Identify which cell holds the provided text, then report its [X, Y] central coordinate. 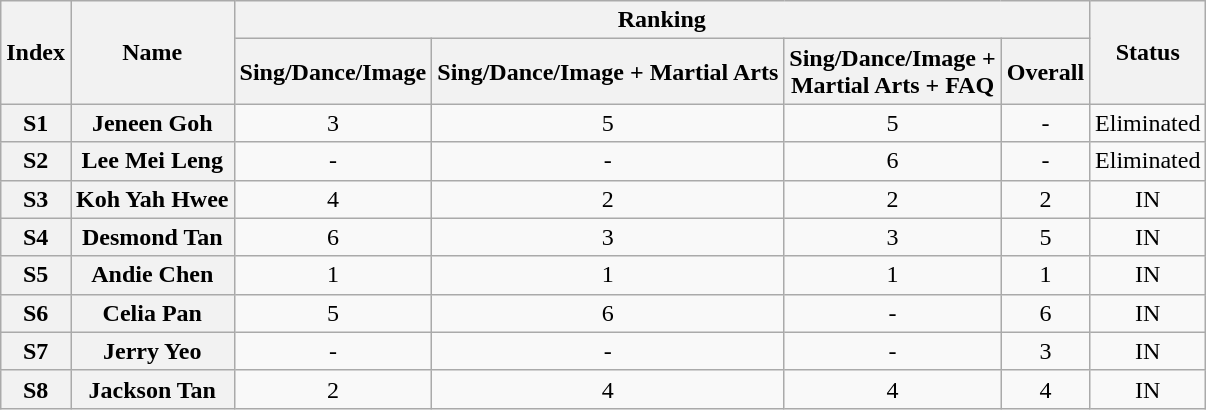
Lee Mei Leng [152, 161]
Celia Pan [152, 313]
Jackson Tan [152, 389]
Sing/Dance/Image + Martial Arts + FAQ [892, 72]
S4 [36, 237]
Andie Chen [152, 275]
Sing/Dance/Image + Martial Arts [608, 72]
Ranking [662, 20]
Index [36, 52]
Sing/Dance/Image [333, 72]
Jeneen Goh [152, 123]
Desmond Tan [152, 237]
S7 [36, 351]
Overall [1045, 72]
S6 [36, 313]
Jerry Yeo [152, 351]
S1 [36, 123]
Status [1148, 52]
Name [152, 52]
Koh Yah Hwee [152, 199]
S2 [36, 161]
S3 [36, 199]
S8 [36, 389]
S5 [36, 275]
